Search for the cell housing the specified text and yield its [x, y] center coordinate. 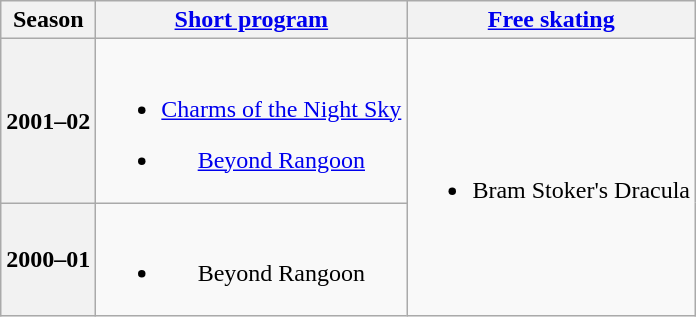
Short program [252, 20]
2000–01 [48, 260]
Beyond Rangoon [252, 260]
Charms of the Night Sky Beyond Rangoon [252, 121]
Bram Stoker's Dracula [552, 178]
Free skating [552, 20]
2001–02 [48, 121]
Season [48, 20]
